Detect which cell encompasses the target text, then output its (X, Y) center coordinate. 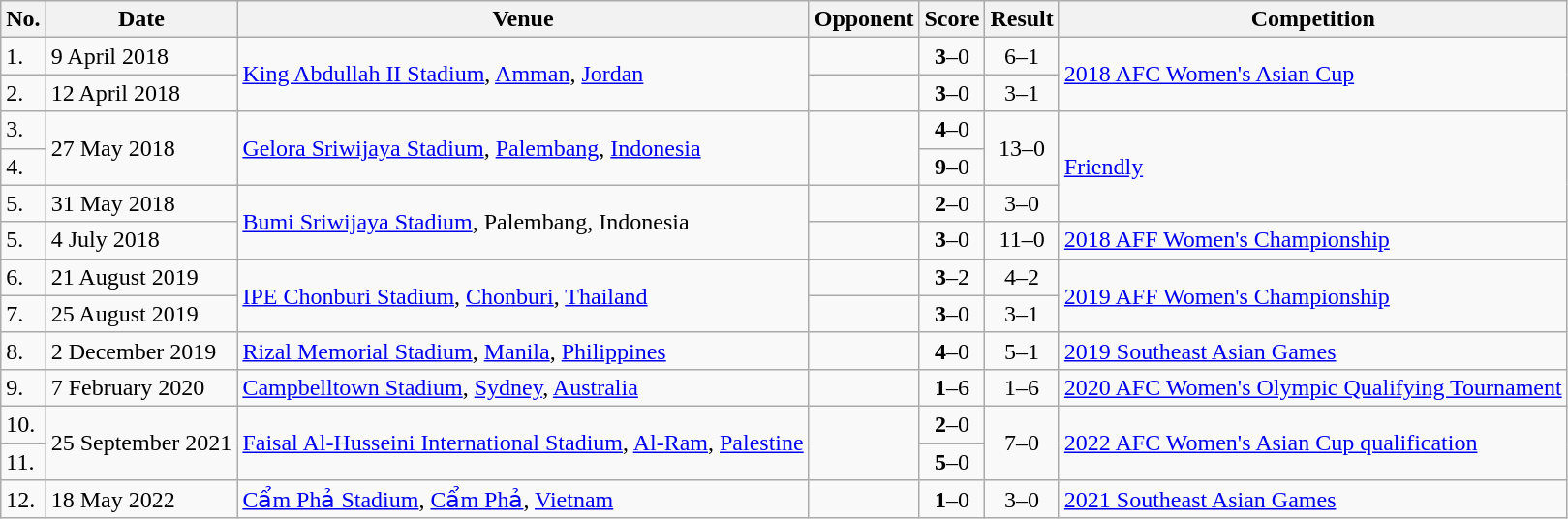
Opponent (864, 19)
2019 AFF Women's Championship (1313, 295)
King Abdullah II Stadium, Amman, Jordan (523, 75)
7. (23, 314)
9. (23, 387)
Date (141, 19)
Bumi Sriwijaya Stadium, Palembang, Indonesia (523, 222)
3. (23, 130)
Cẩm Phả Stadium, Cẩm Phả, Vietnam (523, 500)
2018 AFF Women's Championship (1313, 240)
9–0 (952, 167)
12 April 2018 (141, 93)
2. (23, 93)
18 May 2022 (141, 500)
25 August 2019 (141, 314)
4–2 (1022, 277)
8. (23, 351)
9 April 2018 (141, 56)
5–1 (1022, 351)
7–0 (1022, 443)
No. (23, 19)
10. (23, 424)
7 February 2020 (141, 387)
11. (23, 462)
11–0 (1022, 240)
31 May 2018 (141, 203)
Score (952, 19)
21 August 2019 (141, 277)
Result (1022, 19)
25 September 2021 (141, 443)
6–1 (1022, 56)
13–0 (1022, 148)
2020 AFC Women's Olympic Qualifying Tournament (1313, 387)
Faisal Al-Husseini International Stadium, Al-Ram, Palestine (523, 443)
1–0 (952, 500)
5–0 (952, 462)
6. (23, 277)
2018 AFC Women's Asian Cup (1313, 75)
2019 Southeast Asian Games (1313, 351)
4 July 2018 (141, 240)
IPE Chonburi Stadium, Chonburi, Thailand (523, 295)
Friendly (1313, 167)
2021 Southeast Asian Games (1313, 500)
Gelora Sriwijaya Stadium, Palembang, Indonesia (523, 148)
12. (23, 500)
4. (23, 167)
Rizal Memorial Stadium, Manila, Philippines (523, 351)
1. (23, 56)
2022 AFC Women's Asian Cup qualification (1313, 443)
3–2 (952, 277)
Venue (523, 19)
27 May 2018 (141, 148)
Campbelltown Stadium, Sydney, Australia (523, 387)
2 December 2019 (141, 351)
Competition (1313, 19)
